Locate the cell with the specified text and output its (X, Y) center coordinate. 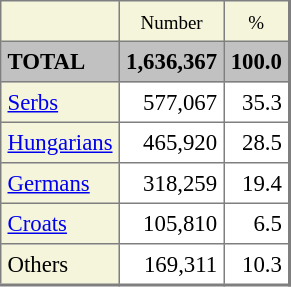
Germans (60, 183)
Croats (60, 223)
Others (60, 264)
6.5 (257, 223)
TOTAL (60, 61)
19.4 (257, 183)
105,810 (172, 223)
318,259 (172, 183)
Serbs (60, 102)
10.3 (257, 264)
169,311 (172, 264)
35.3 (257, 102)
% (257, 21)
28.5 (257, 142)
100.0 (257, 61)
465,920 (172, 142)
577,067 (172, 102)
1,636,367 (172, 61)
Number (172, 21)
Hungarians (60, 142)
